Locate the cell with the specified text and output its (x, y) center coordinate. 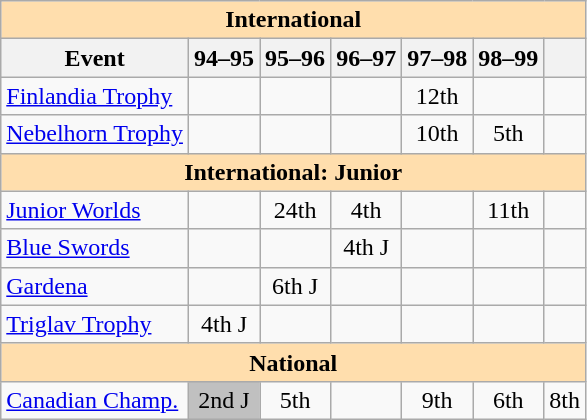
Gardena (95, 286)
National (294, 362)
98–99 (508, 58)
Canadian Champ. (95, 400)
6th J (296, 286)
Nebelhorn Trophy (95, 134)
Event (95, 58)
International: Junior (294, 172)
Junior Worlds (95, 210)
6th (508, 400)
95–96 (296, 58)
12th (438, 96)
Finlandia Trophy (95, 96)
97–98 (438, 58)
8th (565, 400)
4th (366, 210)
Triglav Trophy (95, 324)
International (294, 20)
24th (296, 210)
10th (438, 134)
Blue Swords (95, 248)
11th (508, 210)
2nd J (224, 400)
96–97 (366, 58)
9th (438, 400)
94–95 (224, 58)
